From the cell containing the given text, extract its center point as (X, Y) coordinate. 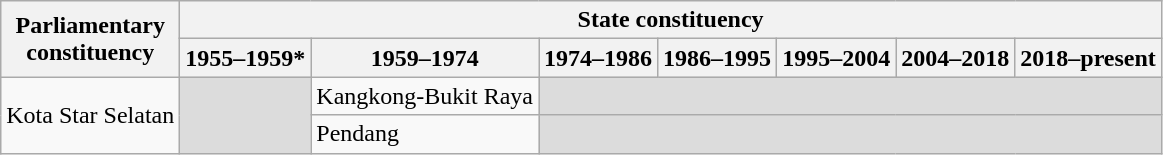
1974–1986 (598, 58)
Pendang (425, 134)
State constituency (671, 20)
Kota Star Selatan (90, 115)
1955–1959* (246, 58)
1995–2004 (836, 58)
Kangkong-Bukit Raya (425, 96)
1986–1995 (718, 58)
Parliamentaryconstituency (90, 39)
2004–2018 (956, 58)
1959–1974 (425, 58)
2018–present (1088, 58)
